Determine the (x, y) coordinate at the center of the cell enclosing the given text.  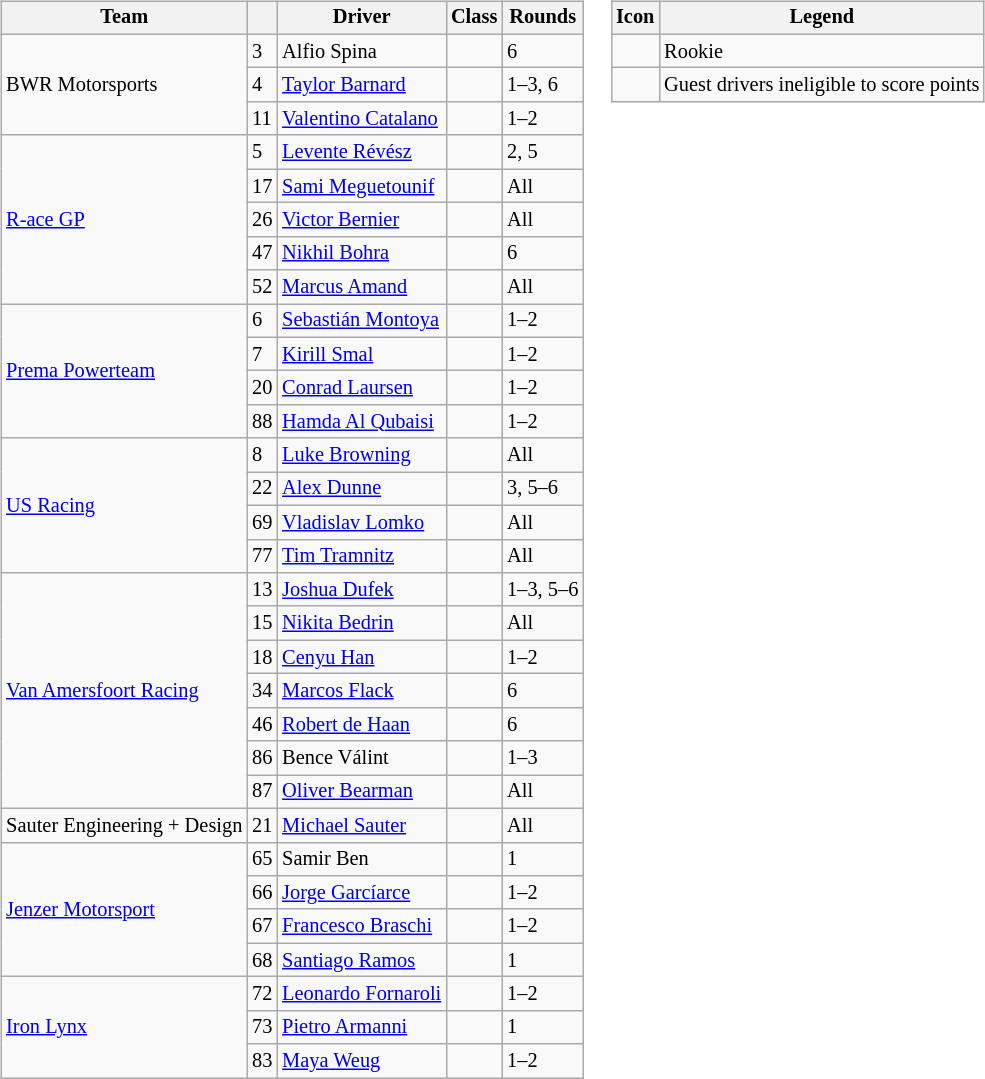
Victor Bernier (362, 220)
Alfio Spina (362, 51)
Cenyu Han (362, 657)
Marcus Amand (362, 287)
Jorge Garcíarce (362, 893)
73 (262, 1027)
11 (262, 119)
7 (262, 354)
Leonardo Fornaroli (362, 994)
66 (262, 893)
Luke Browning (362, 455)
Samir Ben (362, 859)
47 (262, 253)
67 (262, 926)
US Racing (124, 506)
5 (262, 152)
Conrad Laursen (362, 388)
83 (262, 1061)
Valentino Catalano (362, 119)
88 (262, 422)
68 (262, 960)
Rounds (542, 18)
3, 5–6 (542, 489)
Iron Lynx (124, 1028)
Robert de Haan (362, 724)
Sebastián Montoya (362, 321)
Class (474, 18)
Levente Révész (362, 152)
21 (262, 825)
Jenzer Motorsport (124, 910)
Oliver Bearman (362, 792)
1–3, 6 (542, 85)
34 (262, 691)
Michael Sauter (362, 825)
Nikita Bedrin (362, 623)
Nikhil Bohra (362, 253)
72 (262, 994)
8 (262, 455)
3 (262, 51)
Santiago Ramos (362, 960)
20 (262, 388)
87 (262, 792)
86 (262, 758)
Van Amersfoort Racing (124, 691)
13 (262, 590)
15 (262, 623)
BWR Motorsports (124, 84)
R-ace GP (124, 219)
52 (262, 287)
Tim Tramnitz (362, 556)
Icon (635, 18)
Sauter Engineering + Design (124, 825)
1–3 (542, 758)
Marcos Flack (362, 691)
65 (262, 859)
77 (262, 556)
Legend (822, 18)
Hamda Al Qubaisi (362, 422)
Guest drivers ineligible to score points (822, 85)
22 (262, 489)
4 (262, 85)
Prema Powerteam (124, 372)
Francesco Braschi (362, 926)
Vladislav Lomko (362, 522)
Maya Weug (362, 1061)
Kirill Smal (362, 354)
Sami Meguetounif (362, 186)
Rookie (822, 51)
Driver (362, 18)
46 (262, 724)
26 (262, 220)
Joshua Dufek (362, 590)
Alex Dunne (362, 489)
1–3, 5–6 (542, 590)
2, 5 (542, 152)
Taylor Barnard (362, 85)
18 (262, 657)
69 (262, 522)
Pietro Armanni (362, 1027)
Bence Válint (362, 758)
17 (262, 186)
Team (124, 18)
